Extract the [x, y] coordinate from the center of the cell holding the provided text.  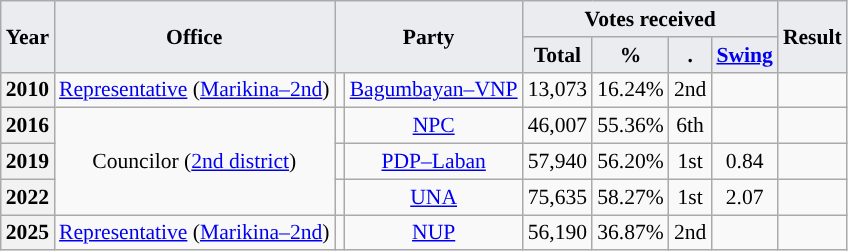
Office [194, 36]
57,940 [558, 162]
0.84 [744, 162]
16.24% [630, 90]
55.36% [630, 126]
Party [429, 36]
. [690, 55]
NPC [434, 126]
Councilor (2nd district) [194, 162]
NUP [434, 233]
UNA [434, 197]
58.27% [630, 197]
13,073 [558, 90]
2.07 [744, 197]
Swing [744, 55]
Total [558, 55]
2022 [28, 197]
46,007 [558, 126]
2019 [28, 162]
2025 [28, 233]
56.20% [630, 162]
Bagumbayan–VNP [434, 90]
6th [690, 126]
Year [28, 36]
75,635 [558, 197]
% [630, 55]
PDP–Laban [434, 162]
Votes received [650, 19]
Result [812, 36]
2016 [28, 126]
56,190 [558, 233]
2010 [28, 90]
36.87% [630, 233]
